Scan for the cell matching the given text and deliver its (x, y) coordinate at center. 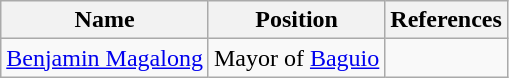
Mayor of Baguio (296, 58)
Benjamin Magalong (105, 58)
Name (105, 20)
References (446, 20)
Position (296, 20)
